Find where the given text appears and provide that cell's center as (x, y) coordinate. 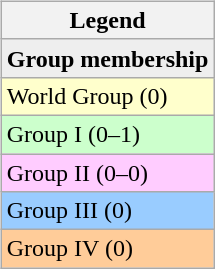
Group membership (108, 58)
Group II (0–0) (108, 173)
Group III (0) (108, 211)
World Group (0) (108, 96)
Group IV (0) (108, 249)
Group I (0–1) (108, 134)
Legend (108, 20)
